Output the [X, Y] coordinate of the center of the cell containing the given text.  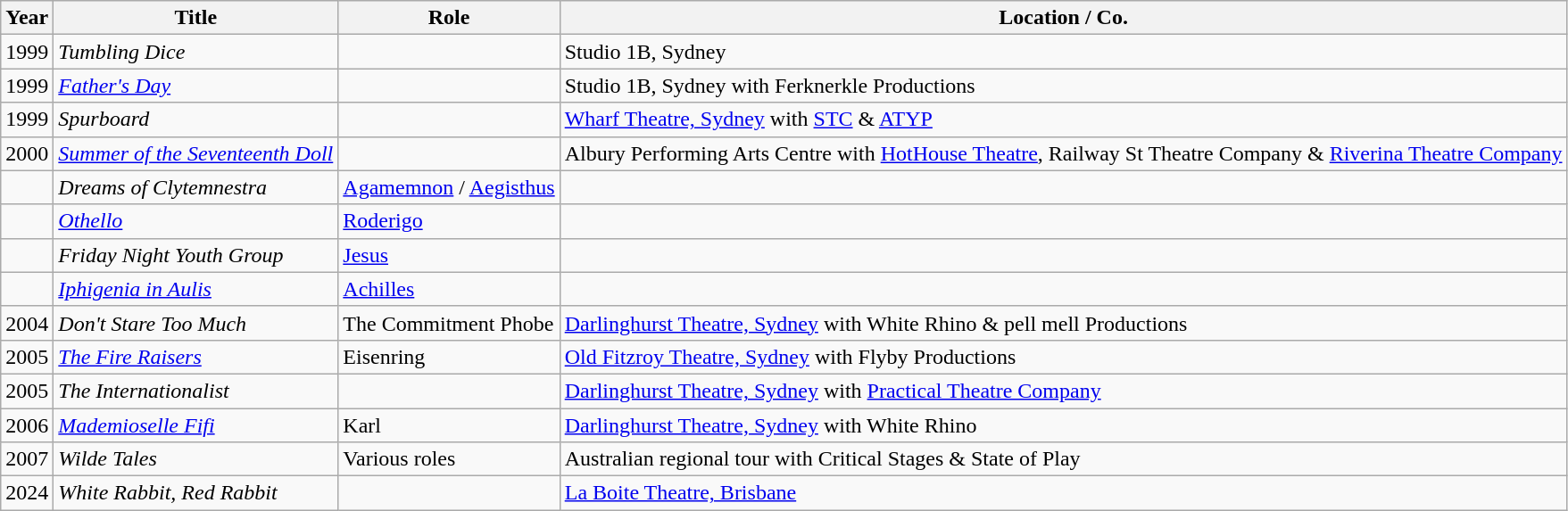
Roderigo [449, 221]
2006 [27, 425]
Don't Stare Too Much [196, 323]
The Fire Raisers [196, 357]
2004 [27, 323]
Darlinghurst Theatre, Sydney with Practical Theatre Company [1064, 391]
2000 [27, 153]
Darlinghurst Theatre, Sydney with White Rhino [1064, 425]
Studio 1B, Sydney with Ferknerkle Productions [1064, 86]
Wharf Theatre, Sydney with STC & ATYP [1064, 120]
Summer of the Seventeenth Doll [196, 153]
Darlinghurst Theatre, Sydney with White Rhino & pell mell Productions [1064, 323]
Title [196, 18]
Old Fitzroy Theatre, Sydney with Flyby Productions [1064, 357]
Wilde Tales [196, 459]
Eisenring [449, 357]
The Commitment Phobe [449, 323]
Iphigenia in Aulis [196, 289]
Dreams of Clytemnestra [196, 187]
Karl [449, 425]
2007 [27, 459]
Location / Co. [1064, 18]
Father's Day [196, 86]
The Internationalist [196, 391]
2024 [27, 493]
Various roles [449, 459]
Spurboard [196, 120]
La Boite Theatre, Brisbane [1064, 493]
Studio 1B, Sydney [1064, 52]
Australian regional tour with Critical Stages & State of Play [1064, 459]
Jesus [449, 255]
White Rabbit, Red Rabbit [196, 493]
Achilles [449, 289]
Mademioselle Fifi [196, 425]
Friday Night Youth Group [196, 255]
Agamemnon / Aegisthus [449, 187]
Year [27, 18]
Albury Performing Arts Centre with HotHouse Theatre, Railway St Theatre Company & Riverina Theatre Company [1064, 153]
Role [449, 18]
Othello [196, 221]
Tumbling Dice [196, 52]
